Detect which cell encompasses the target text, then output its (X, Y) center coordinate. 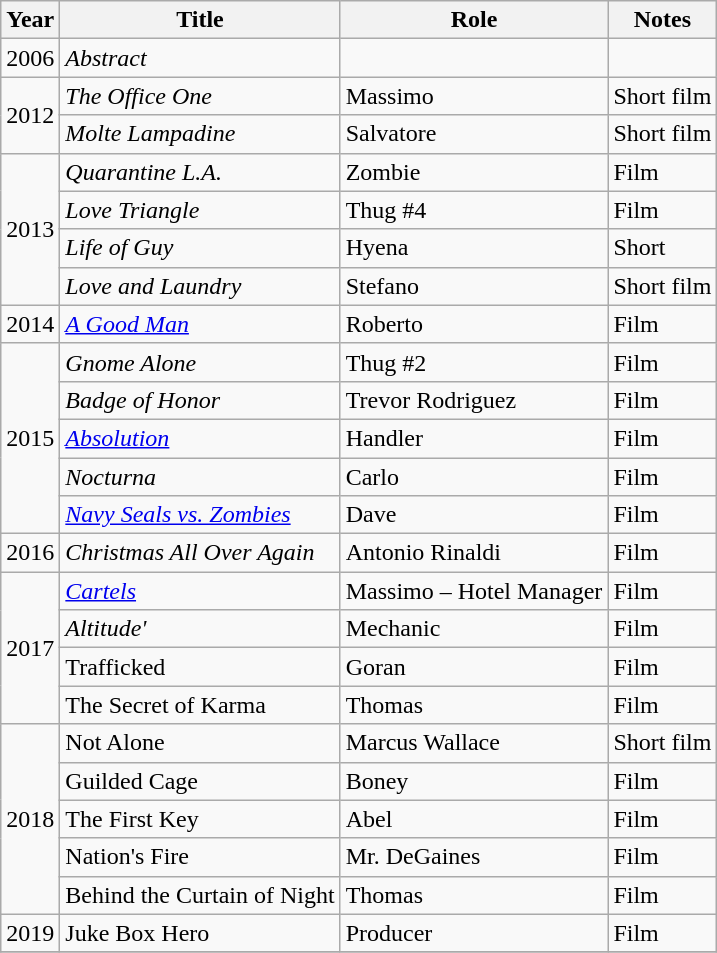
Short (662, 248)
Quarantine L.A. (200, 172)
The Secret of Karma (200, 705)
Massimo – Hotel Manager (474, 591)
2017 (30, 648)
Abstract (200, 58)
Trevor Rodriguez (474, 400)
2015 (30, 438)
Stefano (474, 286)
Nation's Fire (200, 857)
Juke Box Hero (200, 933)
Dave (474, 515)
Absolution (200, 438)
Salvatore (474, 134)
Notes (662, 20)
Massimo (474, 96)
2006 (30, 58)
2014 (30, 324)
Antonio Rinaldi (474, 553)
Cartels (200, 591)
2018 (30, 819)
Navy Seals vs. Zombies (200, 515)
Hyena (474, 248)
Trafficked (200, 667)
Life of Guy (200, 248)
Carlo (474, 477)
Abel (474, 819)
2013 (30, 229)
Christmas All Over Again (200, 553)
Producer (474, 933)
Guilded Cage (200, 781)
Thug #4 (474, 210)
2016 (30, 553)
Mr. DeGaines (474, 857)
Zombie (474, 172)
The Office One (200, 96)
Love and Laundry (200, 286)
2019 (30, 933)
Not Alone (200, 743)
A Good Man (200, 324)
Thug #2 (474, 362)
Nocturna (200, 477)
Title (200, 20)
Roberto (474, 324)
Mechanic (474, 629)
Altitude' (200, 629)
Marcus Wallace (474, 743)
Handler (474, 438)
The First Key (200, 819)
Boney (474, 781)
2012 (30, 115)
Badge of Honor (200, 400)
Molte Lampadine (200, 134)
Goran (474, 667)
Gnome Alone (200, 362)
Love Triangle (200, 210)
Role (474, 20)
Behind the Curtain of Night (200, 895)
Year (30, 20)
